Search for the cell housing the specified text and yield its (x, y) center coordinate. 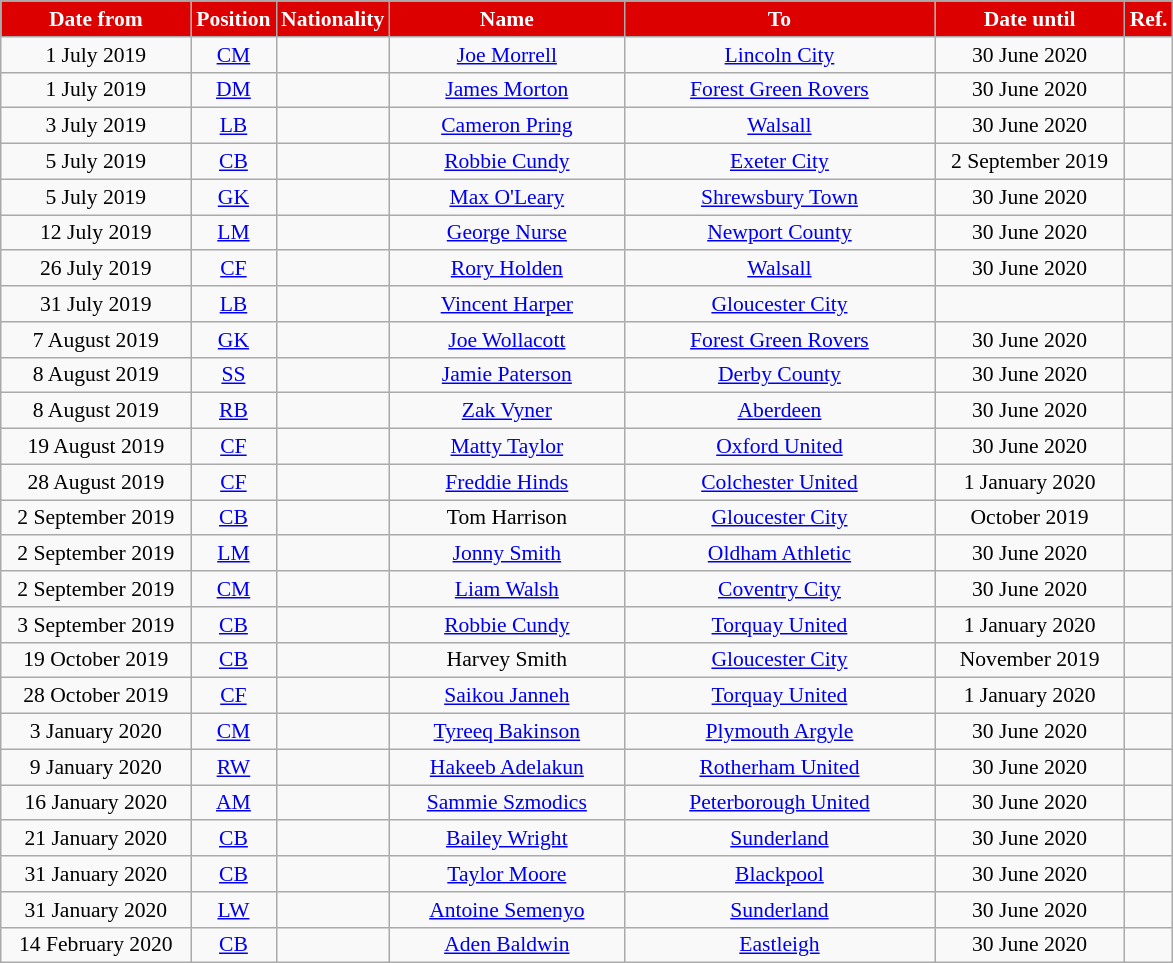
Sammie Szmodics (506, 803)
Oxford United (779, 447)
James Morton (506, 90)
16 January 2020 (96, 803)
Bailey Wright (506, 839)
26 July 2019 (96, 269)
November 2019 (1030, 660)
Shrewsbury Town (779, 197)
Joe Wollacott (506, 340)
Harvey Smith (506, 660)
Derby County (779, 375)
Position (234, 19)
Peterborough United (779, 803)
Exeter City (779, 162)
31 July 2019 (96, 304)
Joe Morrell (506, 55)
Plymouth Argyle (779, 732)
19 October 2019 (96, 660)
Blackpool (779, 874)
19 August 2019 (96, 447)
AM (234, 803)
Freddie Hinds (506, 482)
Rotherham United (779, 767)
3 September 2019 (96, 625)
Name (506, 19)
Aden Baldwin (506, 945)
Tyreeq Bakinson (506, 732)
9 January 2020 (96, 767)
28 October 2019 (96, 696)
Jonny Smith (506, 554)
October 2019 (1030, 518)
Matty Taylor (506, 447)
Hakeeb Adelakun (506, 767)
Max O'Leary (506, 197)
DM (234, 90)
3 January 2020 (96, 732)
7 August 2019 (96, 340)
RB (234, 411)
3 July 2019 (96, 126)
Oldham Athletic (779, 554)
28 August 2019 (96, 482)
Lincoln City (779, 55)
RW (234, 767)
SS (234, 375)
14 February 2020 (96, 945)
12 July 2019 (96, 233)
George Nurse (506, 233)
Aberdeen (779, 411)
Taylor Moore (506, 874)
Antoine Semenyo (506, 910)
Jamie Paterson (506, 375)
LW (234, 910)
Saikou Janneh (506, 696)
Tom Harrison (506, 518)
Date until (1030, 19)
Ref. (1149, 19)
Date from (96, 19)
Coventry City (779, 589)
Vincent Harper (506, 304)
Eastleigh (779, 945)
Nationality (332, 19)
To (779, 19)
21 January 2020 (96, 839)
Cameron Pring (506, 126)
Rory Holden (506, 269)
Newport County (779, 233)
Liam Walsh (506, 589)
Zak Vyner (506, 411)
Colchester United (779, 482)
